Provide the [X, Y] coordinate of the cell's center where the given text is located.  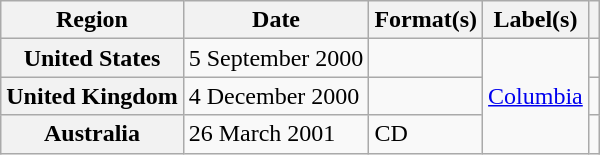
26 March 2001 [276, 134]
United Kingdom [92, 96]
Australia [92, 134]
Label(s) [536, 20]
4 December 2000 [276, 96]
Columbia [536, 96]
Date [276, 20]
CD [426, 134]
Format(s) [426, 20]
United States [92, 58]
5 September 2000 [276, 58]
Region [92, 20]
